Capture the cell that displays the provided text and extract its [X, Y] central coordinate. 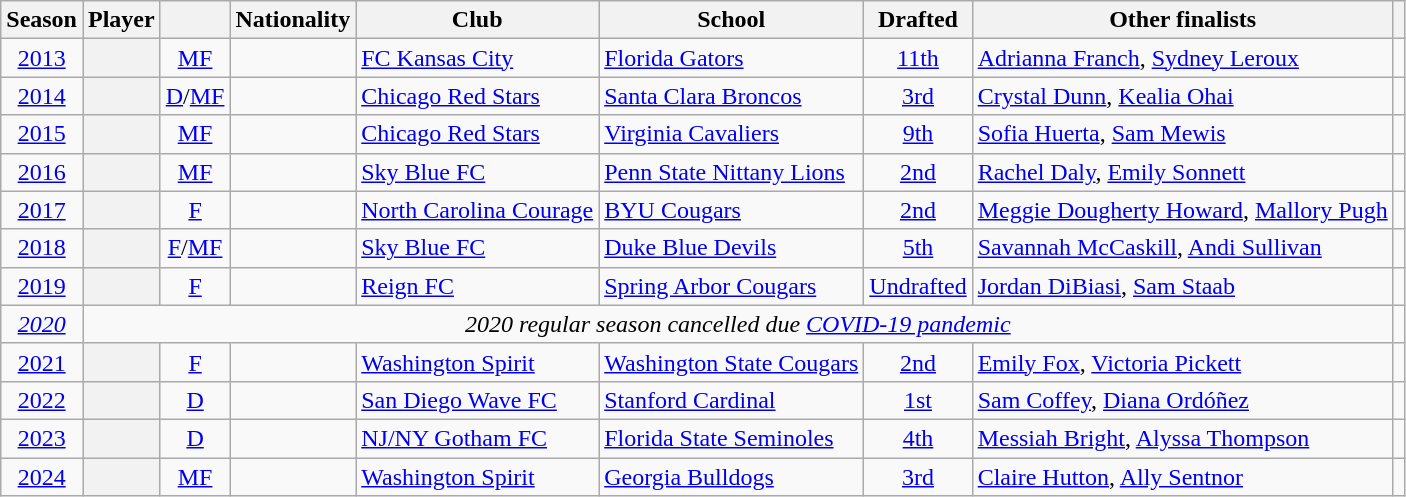
BYU Cougars [732, 210]
Nationality [293, 20]
Florida State Seminoles [732, 438]
11th [918, 58]
2013 [42, 58]
2017 [42, 210]
School [732, 20]
Georgia Bulldogs [732, 477]
2019 [42, 286]
Season [42, 20]
2018 [42, 248]
5th [918, 248]
NJ/NY Gotham FC [478, 438]
D/MF [195, 96]
Emily Fox, Victoria Pickett [1182, 362]
Undrafted [918, 286]
4th [918, 438]
Messiah Bright, Alyssa Thompson [1182, 438]
Jordan DiBiasi, Sam Staab [1182, 286]
Club [478, 20]
North Carolina Courage [478, 210]
2022 [42, 400]
Drafted [918, 20]
F/MF [195, 248]
Santa Clara Broncos [732, 96]
Other finalists [1182, 20]
2023 [42, 438]
9th [918, 134]
2020 [42, 324]
2015 [42, 134]
Duke Blue Devils [732, 248]
Sofia Huerta, Sam Mewis [1182, 134]
2020 regular season cancelled due COVID-19 pandemic [738, 324]
Spring Arbor Cougars [732, 286]
Crystal Dunn, Kealia Ohai [1182, 96]
Reign FC [478, 286]
Adrianna Franch, Sydney Leroux [1182, 58]
FC Kansas City [478, 58]
Claire Hutton, Ally Sentnor [1182, 477]
Meggie Dougherty Howard, Mallory Pugh [1182, 210]
Stanford Cardinal [732, 400]
Rachel Daly, Emily Sonnett [1182, 172]
2021 [42, 362]
Penn State Nittany Lions [732, 172]
Savannah McCaskill, Andi Sullivan [1182, 248]
2024 [42, 477]
Washington State Cougars [732, 362]
Florida Gators [732, 58]
1st [918, 400]
Player [121, 20]
2016 [42, 172]
Virginia Cavaliers [732, 134]
Sam Coffey, Diana Ordóñez [1182, 400]
San Diego Wave FC [478, 400]
2014 [42, 96]
